Return (X, Y) of the center of cell containing provided text 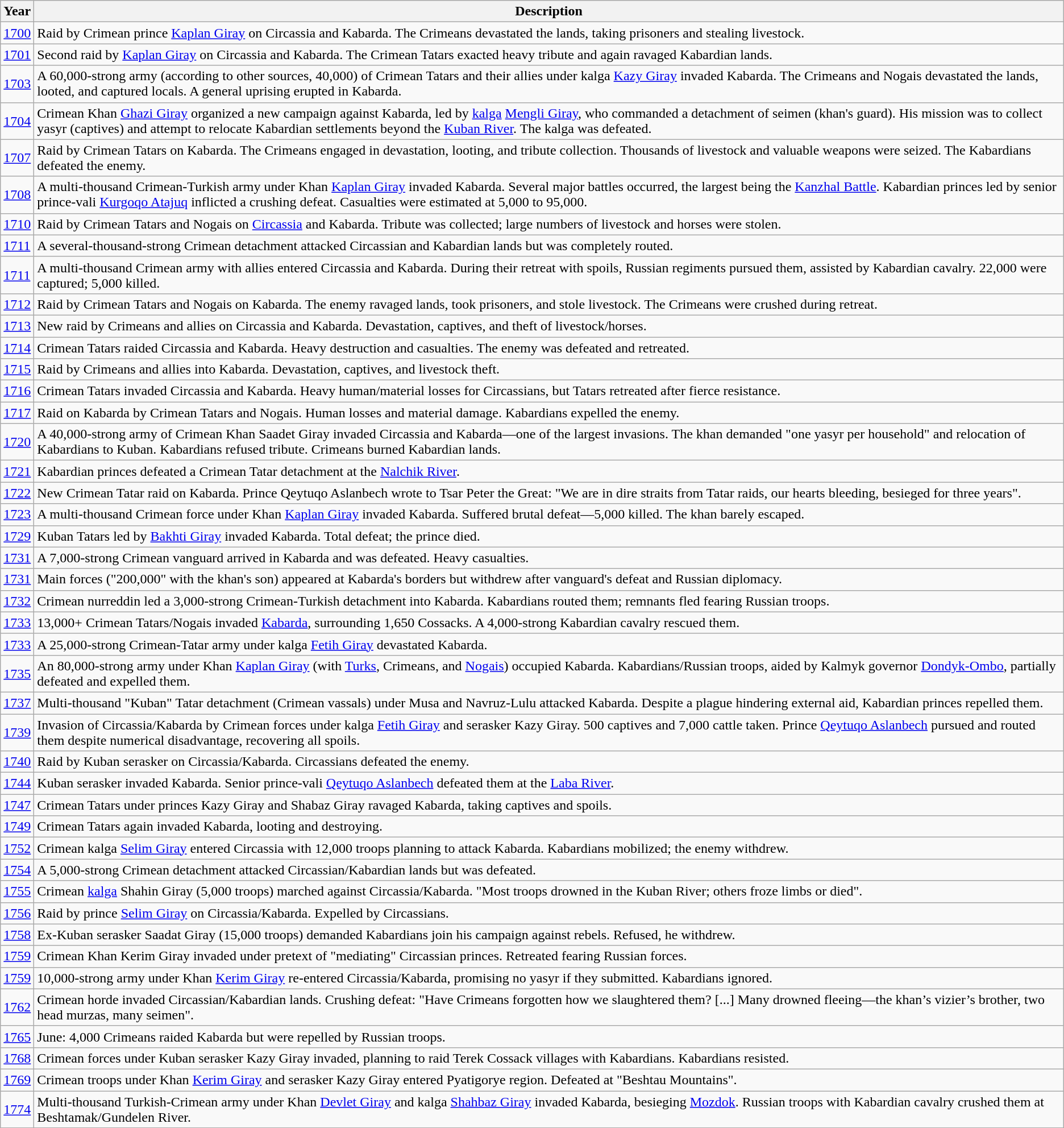
Description (549, 11)
1762 (17, 1007)
Raid by Crimean Tatars and Nogais on Circassia and Kabarda. Tribute was collected; large numbers of livestock and horses were stolen. (549, 224)
10,000-strong army under Khan Kerim Giray re-entered Circassia/Kabarda, promising no yasyr if they submitted. Kabardians ignored. (549, 978)
Raid by Crimean prince Kaplan Giray on Circassia and Kabarda. The Crimeans devastated the lands, taking prisoners and stealing livestock. (549, 33)
1744 (17, 783)
1707 (17, 158)
1713 (17, 326)
Crimean kalga Shahin Giray (5,000 troops) marched against Circassia/Kabarda. "Most troops drowned in the Kuban River; others froze limbs or died". (549, 891)
Year (17, 11)
1717 (17, 413)
1721 (17, 471)
Kuban serasker invaded Kabarda. Senior prince-vali Qeytuqo Aslanbech defeated them at the Laba River. (549, 783)
1701 (17, 55)
1714 (17, 347)
1739 (17, 732)
Kuban Tatars led by Bakhti Giray invaded Kabarda. Total defeat; the prince died. (549, 536)
A 7,000-strong Crimean vanguard arrived in Kabarda and was defeated. Heavy casualties. (549, 558)
Crimean nurreddin led a 3,000-strong Crimean-Turkish detachment into Kabarda. Kabardians routed them; remnants fled fearing Russian troops. (549, 601)
Kabardian princes defeated a Crimean Tatar detachment at the Nalchik River. (549, 471)
Crimean Tatars invaded Circassia and Kabarda. Heavy human/material losses for Circassians, but Tatars retreated after fierce resistance. (549, 391)
Crimean kalga Selim Giray entered Circassia with 12,000 troops planning to attack Kabarda. Kabardians mobilized; the enemy withdrew. (549, 848)
1754 (17, 870)
1708 (17, 194)
Crimean Tatars raided Circassia and Kabarda. Heavy destruction and casualties. The enemy was defeated and retreated. (549, 347)
1758 (17, 935)
1735 (17, 673)
Crimean forces under Kuban serasker Kazy Giray invaded, planning to raid Terek Cossack villages with Kabardians. Kabardians resisted. (549, 1058)
1749 (17, 827)
Second raid by Kaplan Giray on Circassia and Kabarda. The Crimean Tatars exacted heavy tribute and again ravaged Kabardian lands. (549, 55)
1700 (17, 33)
Raid on Kabarda by Crimean Tatars and Nogais. Human losses and material damage. Kabardians expelled the enemy. (549, 413)
Crimean troops under Khan Kerim Giray and serasker Kazy Giray entered Pyatigorye region. Defeated at "Beshtau Mountains". (549, 1080)
A several-thousand-strong Crimean detachment attacked Circassian and Kabardian lands but was completely routed. (549, 246)
1723 (17, 515)
1769 (17, 1080)
1755 (17, 891)
Ex-Kuban serasker Saadat Giray (15,000 troops) demanded Kabardians join his campaign against rebels. Refused, he withdrew. (549, 935)
1715 (17, 370)
A 5,000-strong Crimean detachment attacked Circassian/Kabardian lands but was defeated. (549, 870)
1704 (17, 121)
Raid by prince Selim Giray on Circassia/Kabarda. Expelled by Circassians. (549, 913)
June: 4,000 Crimeans raided Kabarda but were repelled by Russian troops. (549, 1036)
1729 (17, 536)
1756 (17, 913)
1722 (17, 493)
Raid by Kuban serasker on Circassia/Kabarda. Circassians defeated the enemy. (549, 762)
Main forces ("200,000" with the khan's son) appeared at Kabarda's borders but withdrew after vanguard's defeat and Russian diplomacy. (549, 579)
1710 (17, 224)
A 25,000-strong Crimean-Tatar army under kalga Fetih Giray devastated Kabarda. (549, 644)
Raid by Crimeans and allies into Kabarda. Devastation, captives, and livestock theft. (549, 370)
1774 (17, 1109)
Crimean Khan Kerim Giray invaded under pretext of "mediating" Circassian princes. Retreated fearing Russian forces. (549, 956)
Crimean Tatars under princes Kazy Giray and Shabaz Giray ravaged Kabarda, taking captives and spoils. (549, 805)
1765 (17, 1036)
13,000+ Crimean Tatars/Nogais invaded Kabarda, surrounding 1,650 Cossacks. A 4,000-strong Kabardian cavalry rescued them. (549, 623)
1737 (17, 703)
Raid by Crimean Tatars and Nogais on Kabarda. The enemy ravaged lands, took prisoners, and stole livestock. The Crimeans were crushed during retreat. (549, 304)
1732 (17, 601)
1712 (17, 304)
1747 (17, 805)
1752 (17, 848)
A multi-thousand Crimean force under Khan Kaplan Giray invaded Kabarda. Suffered brutal defeat—5,000 killed. The khan barely escaped. (549, 515)
Crimean Tatars again invaded Kabarda, looting and destroying. (549, 827)
1740 (17, 762)
New raid by Crimeans and allies on Circassia and Kabarda. Devastation, captives, and theft of livestock/horses. (549, 326)
1716 (17, 391)
1703 (17, 84)
1720 (17, 442)
1768 (17, 1058)
